Find where the given text appears and provide that cell's center as [X, Y] coordinate. 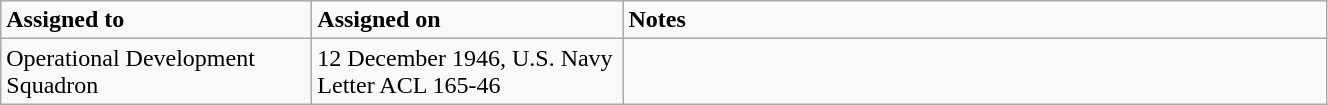
Assigned to [156, 20]
12 December 1946, U.S. Navy Letter ACL 165-46 [468, 72]
Assigned on [468, 20]
Operational Development Squadron [156, 72]
Notes [975, 20]
